Return the [X, Y] coordinate for the center point of the cell that contains the specified text.  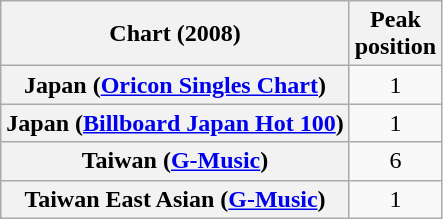
Taiwan East Asian (G-Music) [175, 199]
Chart (2008) [175, 34]
Taiwan (G-Music) [175, 161]
6 [395, 161]
Peak position [395, 34]
Japan (Billboard Japan Hot 100) [175, 123]
Japan (Oricon Singles Chart) [175, 85]
